Output the [x, y] coordinate of the center of the cell containing the given text.  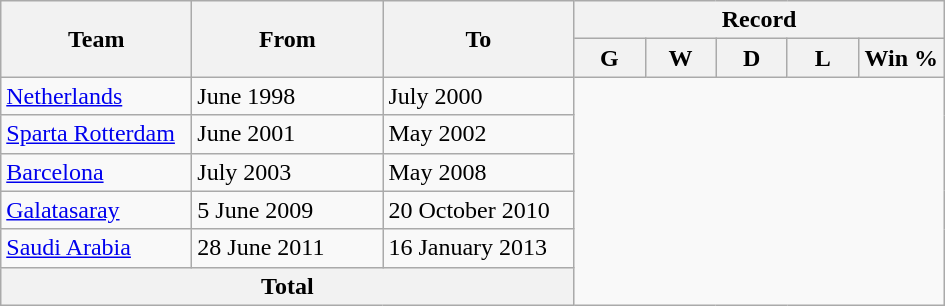
Team [96, 39]
July 2003 [288, 172]
June 2001 [288, 134]
Netherlands [96, 96]
5 June 2009 [288, 210]
May 2008 [478, 172]
May 2002 [478, 134]
G [610, 58]
28 June 2011 [288, 248]
Saudi Arabia [96, 248]
D [752, 58]
June 1998 [288, 96]
Total [288, 286]
From [288, 39]
Galatasaray [96, 210]
Barcelona [96, 172]
L [822, 58]
W [680, 58]
20 October 2010 [478, 210]
Win % [901, 58]
To [478, 39]
16 January 2013 [478, 248]
July 2000 [478, 96]
Sparta Rotterdam [96, 134]
Record [759, 20]
